Provide the [X, Y] coordinate of the cell's center where the given text is located.  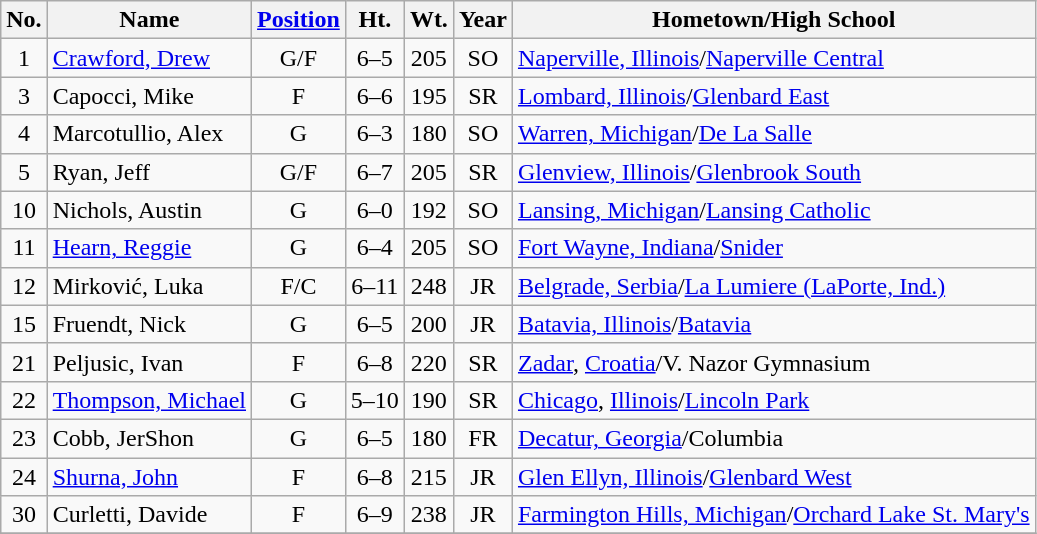
Ht. [374, 20]
Curletti, Davide [149, 515]
10 [24, 210]
Fruendt, Nick [149, 324]
6–6 [374, 96]
Fort Wayne, Indiana/Snider [774, 248]
6–3 [374, 134]
1 [24, 58]
Name [149, 20]
Mirković, Luka [149, 286]
Marcotullio, Alex [149, 134]
6–4 [374, 248]
5–10 [374, 400]
Naperville, Illinois/Naperville Central [774, 58]
Thompson, Michael [149, 400]
195 [428, 96]
Position [299, 20]
Shurna, John [149, 477]
Batavia, Illinois/Batavia [774, 324]
No. [24, 20]
Hometown/High School [774, 20]
15 [24, 324]
200 [428, 324]
24 [24, 477]
F/C [299, 286]
3 [24, 96]
Capocci, Mike [149, 96]
190 [428, 400]
6–9 [374, 515]
FR [482, 438]
220 [428, 362]
5 [24, 172]
Year [482, 20]
Lombard, Illinois/Glenbard East [774, 96]
Zadar, Croatia/V. Nazor Gymnasium [774, 362]
Wt. [428, 20]
4 [24, 134]
Cobb, JerShon [149, 438]
Belgrade, Serbia/La Lumiere (LaPorte, Ind.) [774, 286]
248 [428, 286]
238 [428, 515]
215 [428, 477]
30 [24, 515]
22 [24, 400]
Crawford, Drew [149, 58]
Peljusic, Ivan [149, 362]
6–7 [374, 172]
23 [24, 438]
Chicago, Illinois/Lincoln Park [774, 400]
Nichols, Austin [149, 210]
6–0 [374, 210]
Decatur, Georgia/Columbia [774, 438]
12 [24, 286]
Lansing, Michigan/Lansing Catholic [774, 210]
Farmington Hills, Michigan/Orchard Lake St. Mary's [774, 515]
Hearn, Reggie [149, 248]
Glenview, Illinois/Glenbrook South [774, 172]
Glen Ellyn, Illinois/Glenbard West [774, 477]
21 [24, 362]
Warren, Michigan/De La Salle [774, 134]
192 [428, 210]
11 [24, 248]
Ryan, Jeff [149, 172]
6–11 [374, 286]
